Output the (X, Y) coordinate of the center of the cell containing the given text.  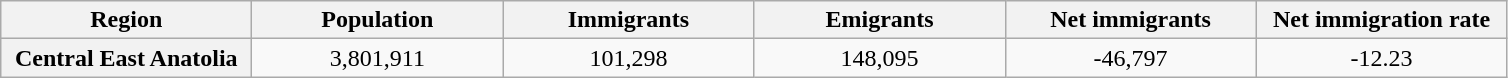
Region (126, 20)
Net immigration rate (1382, 20)
Immigrants (628, 20)
Central East Anatolia (126, 58)
101,298 (628, 58)
148,095 (880, 58)
Population (378, 20)
-12.23 (1382, 58)
-46,797 (1130, 58)
3,801,911 (378, 58)
Emigrants (880, 20)
Net immigrants (1130, 20)
